Identify which cell holds the provided text, then report its [x, y] central coordinate. 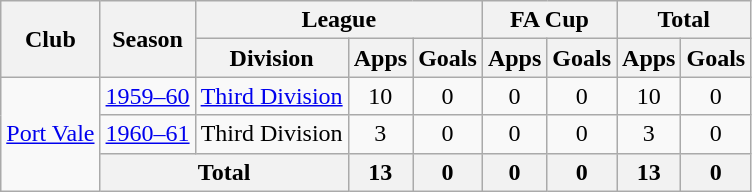
Division [272, 58]
Club [50, 39]
1959–60 [148, 96]
FA Cup [549, 20]
Port Vale [50, 134]
Season [148, 39]
1960–61 [148, 134]
League [338, 20]
